Extract the (x, y) coordinate from the center of the cell holding the provided text.  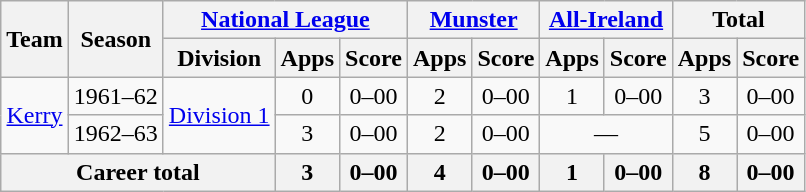
Total (738, 20)
Division 1 (219, 115)
1962–63 (116, 134)
Season (116, 39)
0 (307, 96)
5 (704, 134)
Team (35, 39)
4 (439, 172)
8 (704, 172)
Division (219, 58)
All-Ireland (606, 20)
Kerry (35, 115)
1961–62 (116, 96)
— (606, 134)
Munster (473, 20)
National League (285, 20)
Career total (138, 172)
